Provide the [X, Y] coordinate of the cell's center where the given text is located.  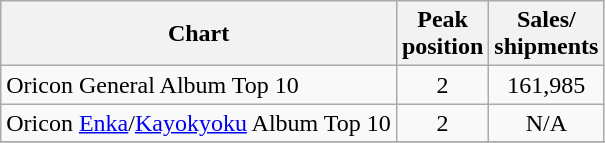
Peakposition [442, 34]
161,985 [546, 85]
N/A [546, 123]
Oricon General Album Top 10 [199, 85]
Oricon Enka/Kayokyoku Album Top 10 [199, 123]
Chart [199, 34]
Sales/shipments [546, 34]
